Find where the given text appears and provide that cell's center as [X, Y] coordinate. 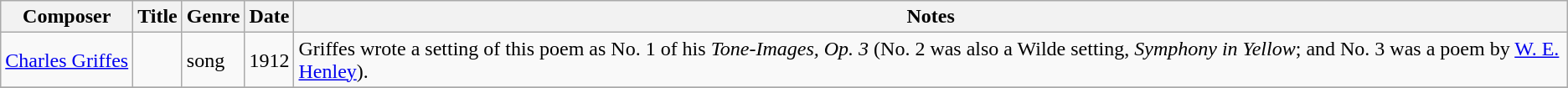
Notes [931, 17]
Charles Griffes [67, 60]
Title [157, 17]
1912 [270, 60]
Genre [213, 17]
Date [270, 17]
song [213, 60]
Composer [67, 17]
